Detect which cell encompasses the target text, then output its [x, y] center coordinate. 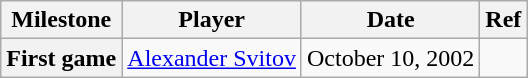
Date [390, 20]
Milestone [62, 20]
Ref [504, 20]
Player [212, 20]
First game [62, 58]
Alexander Svitov [212, 58]
October 10, 2002 [390, 58]
